Scan for the cell matching the given text and deliver its [X, Y] coordinate at center. 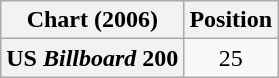
25 [231, 58]
Position [231, 20]
US Billboard 200 [92, 58]
Chart (2006) [92, 20]
